Detect which cell encompasses the target text, then output its [x, y] center coordinate. 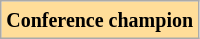
Conference champion [100, 20]
